Determine the [X, Y] coordinate at the center of the cell enclosing the given text.  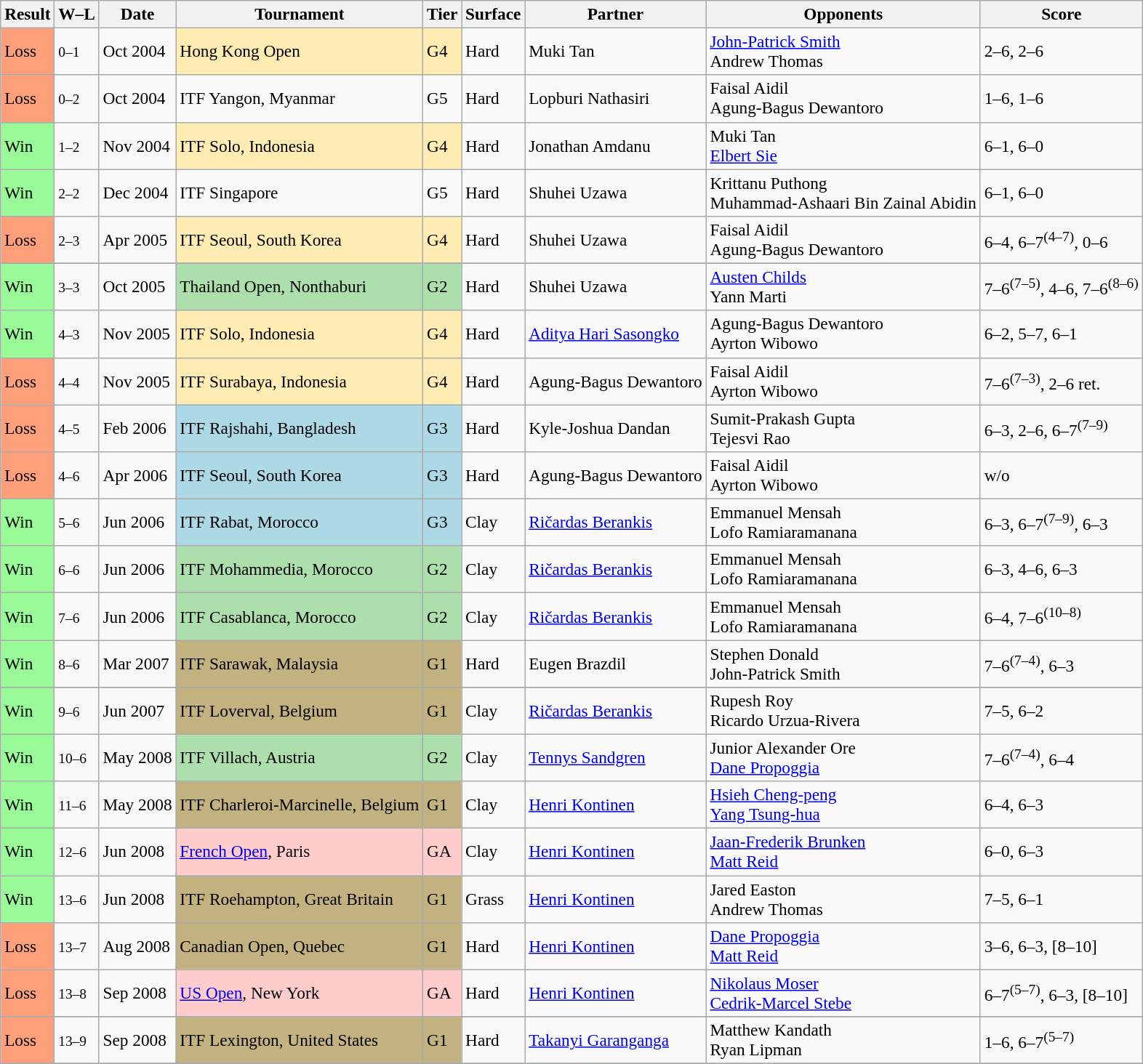
Muki Tan Elbert Sie [843, 145]
11–6 [77, 805]
Apr 2006 [137, 475]
13–7 [77, 946]
Junior Alexander Ore Dane Propoggia [843, 757]
ITF Charleroi-Marcinelle, Belgium [300, 805]
8–6 [77, 663]
John-Patrick Smith Andrew Thomas [843, 51]
Aug 2008 [137, 946]
Dec 2004 [137, 192]
Hsieh Cheng-peng Yang Tsung-hua [843, 805]
7–6 [77, 616]
Partner [615, 14]
ITF Singapore [300, 192]
ITF Yangon, Myanmar [300, 99]
ITF Loverval, Belgium [300, 711]
3–3 [77, 286]
Takanyi Garanganga [615, 1039]
13–6 [77, 898]
Surface [493, 14]
7–6(7–4), 6–3 [1062, 663]
ITF Rajshahi, Bangladesh [300, 427]
Thailand Open, Nonthaburi [300, 286]
7–5, 6–2 [1062, 711]
Sumit-Prakash Gupta Tejesvi Rao [843, 427]
3–6, 6–3, [8–10] [1062, 946]
Opponents [843, 14]
10–6 [77, 757]
0–1 [77, 51]
Dane Propoggia Matt Reid [843, 946]
Lopburi Nathasiri [615, 99]
1–6, 6–7(5–7) [1062, 1039]
9–6 [77, 711]
w/o [1062, 475]
ITF Sarawak, Malaysia [300, 663]
Muki Tan [615, 51]
13–8 [77, 993]
12–6 [77, 852]
7–5, 6–1 [1062, 898]
ITF Rabat, Morocco [300, 522]
Nikolaus Moser Cedrik-Marcel Stebe [843, 993]
French Open, Paris [300, 852]
Kyle-Joshua Dandan [615, 427]
6–2, 5–7, 6–1 [1062, 334]
US Open, New York [300, 993]
1–2 [77, 145]
Result [28, 14]
2–6, 2–6 [1062, 51]
4–6 [77, 475]
6–6 [77, 570]
6–4, 6–7(4–7), 0–6 [1062, 240]
7–6(7–5), 4–6, 7–6(8–6) [1062, 286]
Tennys Sandgren [615, 757]
4–3 [77, 334]
6–4, 7–6(10–8) [1062, 616]
6–3, 2–6, 6–7(7–9) [1062, 427]
6–7(5–7), 6–3, [8–10] [1062, 993]
6–3, 4–6, 6–3 [1062, 570]
Krittanu Puthong Muhammad-Ashaari Bin Zainal Abidin [843, 192]
Oct 2005 [137, 286]
Apr 2005 [137, 240]
Mar 2007 [137, 663]
ITF Roehampton, Great Britain [300, 898]
6–3, 6–7(7–9), 6–3 [1062, 522]
Date [137, 14]
Jun 2007 [137, 711]
4–5 [77, 427]
Feb 2006 [137, 427]
6–0, 6–3 [1062, 852]
Tournament [300, 14]
W–L [77, 14]
Jonathan Amdanu [615, 145]
6–4, 6–3 [1062, 805]
ITF Villach, Austria [300, 757]
1–6, 1–6 [1062, 99]
Stephen Donald John-Patrick Smith [843, 663]
4–4 [77, 381]
Eugen Brazdil [615, 663]
ITF Casablanca, Morocco [300, 616]
Score [1062, 14]
Matthew Kandath Ryan Lipman [843, 1039]
2–2 [77, 192]
Tier [442, 14]
Nov 2004 [137, 145]
Agung-Bagus Dewantoro Ayrton Wibowo [843, 334]
Hong Kong Open [300, 51]
7–6(7–3), 2–6 ret. [1062, 381]
2–3 [77, 240]
0–2 [77, 99]
Grass [493, 898]
ITF Lexington, United States [300, 1039]
ITF Surabaya, Indonesia [300, 381]
13–9 [77, 1039]
7–6(7–4), 6–4 [1062, 757]
Aditya Hari Sasongko [615, 334]
Austen Childs Yann Marti [843, 286]
Jaan-Frederik Brunken Matt Reid [843, 852]
Rupesh Roy Ricardo Urzua-Rivera [843, 711]
5–6 [77, 522]
Jared Easton Andrew Thomas [843, 898]
Canadian Open, Quebec [300, 946]
ITF Mohammedia, Morocco [300, 570]
